Pinpoint the cell where the given text exists, returning its (x, y) midpoint coordinate. 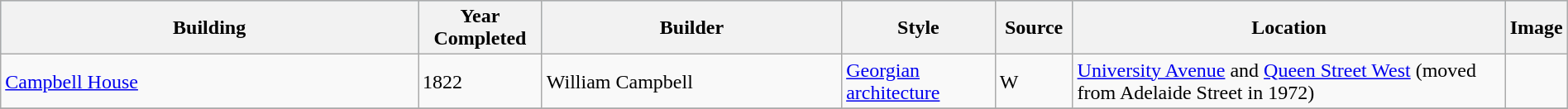
1822 (480, 81)
Builder (691, 28)
Building (210, 28)
W (1034, 81)
Georgian architecture (919, 81)
Style (919, 28)
William Campbell (691, 81)
Year Completed (480, 28)
Image (1537, 28)
University Avenue and Queen Street West (moved from Adelaide Street in 1972) (1288, 81)
Campbell House (210, 81)
Source (1034, 28)
Location (1288, 28)
